Locate the cell with the specified text and output its (X, Y) center coordinate. 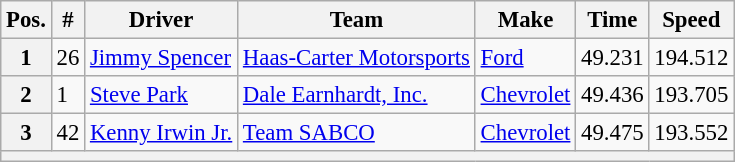
Kenny Irwin Jr. (162, 133)
193.705 (692, 95)
26 (68, 58)
49.436 (612, 95)
Time (612, 20)
# (68, 20)
Team SABCO (357, 133)
193.552 (692, 133)
Haas-Carter Motorsports (357, 58)
Steve Park (162, 95)
Jimmy Spencer (162, 58)
3 (26, 133)
49.475 (612, 133)
194.512 (692, 58)
49.231 (612, 58)
Driver (162, 20)
2 (26, 95)
Dale Earnhardt, Inc. (357, 95)
Ford (525, 58)
Speed (692, 20)
42 (68, 133)
Team (357, 20)
Pos. (26, 20)
Make (525, 20)
